Detect which cell encompasses the target text, then output its (x, y) center coordinate. 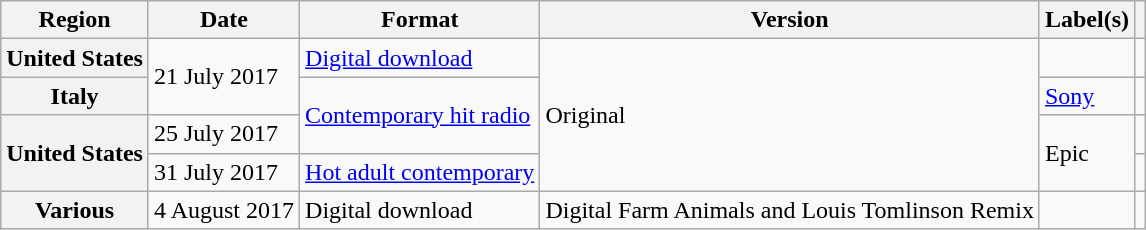
Version (790, 20)
Label(s) (1086, 20)
Date (224, 20)
Hot adult contemporary (420, 172)
Epic (1086, 153)
25 July 2017 (224, 134)
Original (790, 115)
21 July 2017 (224, 77)
Digital Farm Animals and Louis Tomlinson Remix (790, 210)
Format (420, 20)
31 July 2017 (224, 172)
Various (75, 210)
4 August 2017 (224, 210)
Italy (75, 96)
Region (75, 20)
Sony (1086, 96)
Contemporary hit radio (420, 115)
